Extract the [X, Y] coordinate from the center of the cell holding the provided text.  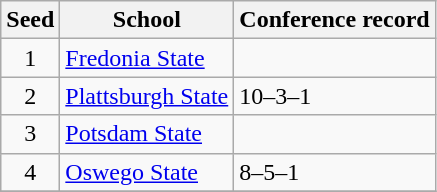
Oswego State [147, 172]
8–5–1 [334, 172]
10–3–1 [334, 96]
Conference record [334, 20]
Seed [30, 20]
School [147, 20]
4 [30, 172]
2 [30, 96]
Potsdam State [147, 134]
Fredonia State [147, 58]
1 [30, 58]
3 [30, 134]
Plattsburgh State [147, 96]
